Pinpoint the cell where the given text exists, returning its [X, Y] midpoint coordinate. 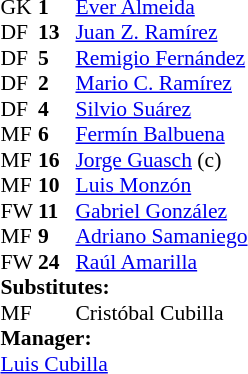
9 [57, 237]
Jorge Guasch (c) [161, 160]
Cristóbal Cubilla [161, 313]
2 [57, 83]
Mario C. Ramírez [161, 83]
Substitutes: [124, 287]
11 [57, 211]
Raúl Amarilla [161, 262]
24 [57, 262]
Manager: [124, 339]
Silvio Suárez [161, 109]
Luis Monzón [161, 185]
Fermín Balbuena [161, 135]
16 [57, 160]
Gabriel González [161, 211]
Adriano Samaniego [161, 237]
Juan Z. Ramírez [161, 33]
10 [57, 185]
5 [57, 58]
6 [57, 135]
13 [57, 33]
4 [57, 109]
Remigio Fernández [161, 58]
